Return the (x, y) coordinate for the center point of the cell that contains the specified text.  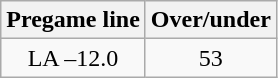
LA –12.0 (74, 58)
53 (210, 58)
Pregame line (74, 20)
Over/under (210, 20)
